Capture the cell that displays the provided text and extract its (X, Y) central coordinate. 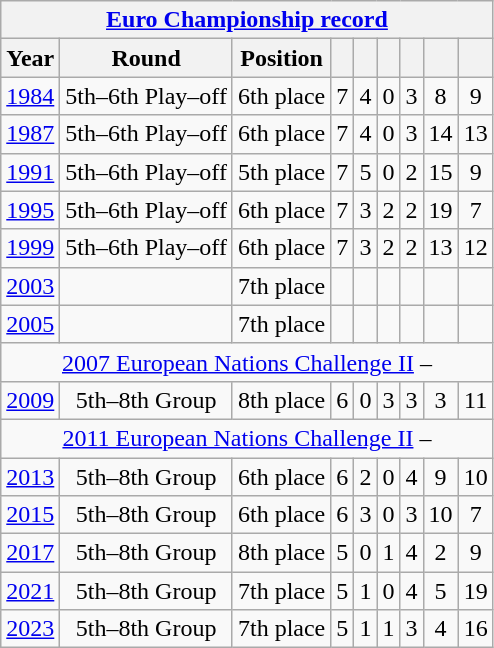
2021 (30, 591)
16 (476, 629)
14 (440, 134)
11 (476, 400)
12 (476, 248)
2011 European Nations Challenge II – (247, 438)
2013 (30, 477)
Year (30, 58)
Round (146, 58)
8 (440, 96)
2015 (30, 515)
2003 (30, 286)
2007 European Nations Challenge II – (247, 362)
5th place (281, 172)
1995 (30, 210)
2017 (30, 553)
Euro Championship record (247, 20)
15 (440, 172)
2005 (30, 324)
1999 (30, 248)
1987 (30, 134)
2009 (30, 400)
1991 (30, 172)
2023 (30, 629)
1984 (30, 96)
Position (281, 58)
